Return the (X, Y) coordinate for the center point of the cell that contains the specified text.  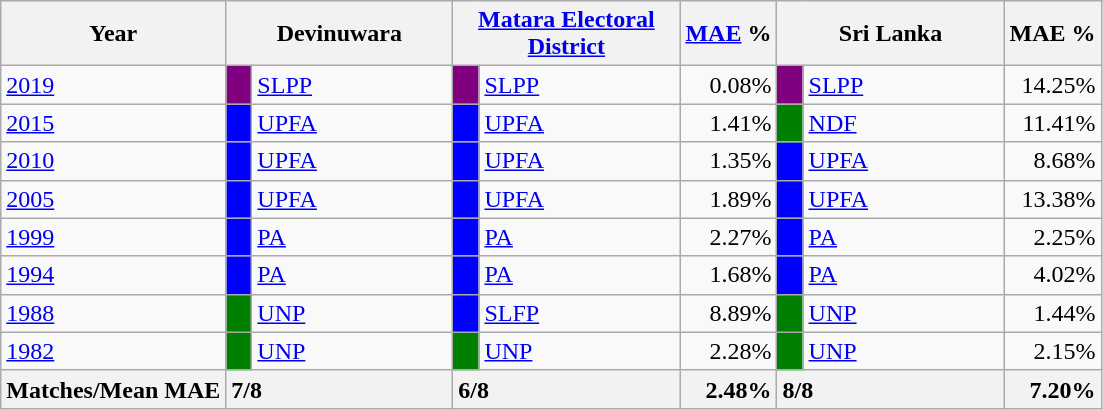
8.68% (1052, 161)
2.28% (728, 351)
14.25% (1052, 85)
8.89% (728, 313)
1999 (114, 237)
1.68% (728, 275)
2.48% (728, 389)
Matara Electoral District (566, 34)
1.41% (728, 123)
6/8 (566, 389)
Year (114, 34)
1.89% (728, 199)
2010 (114, 161)
Matches/Mean MAE (114, 389)
7.20% (1052, 389)
2005 (114, 199)
NDF (904, 123)
2019 (114, 85)
2.27% (728, 237)
8/8 (890, 389)
1994 (114, 275)
2.25% (1052, 237)
7/8 (340, 389)
4.02% (1052, 275)
11.41% (1052, 123)
Sri Lanka (890, 34)
13.38% (1052, 199)
1982 (114, 351)
2015 (114, 123)
SLFP (580, 313)
1988 (114, 313)
1.35% (728, 161)
1.44% (1052, 313)
0.08% (728, 85)
Devinuwara (340, 34)
2.15% (1052, 351)
